Find where the given text appears and provide that cell's center as (X, Y) coordinate. 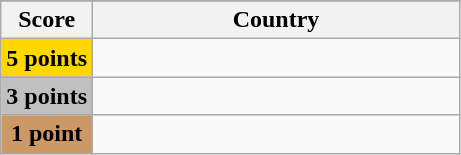
Country (276, 20)
3 points (47, 96)
Score (47, 20)
1 point (47, 134)
5 points (47, 58)
